Return the (x, y) coordinate for the center point of the cell that contains the specified text.  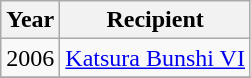
Year (30, 20)
Katsura Bunshi VI (156, 58)
2006 (30, 58)
Recipient (156, 20)
